Return the (x, y) coordinate for the center point of the cell that contains the specified text.  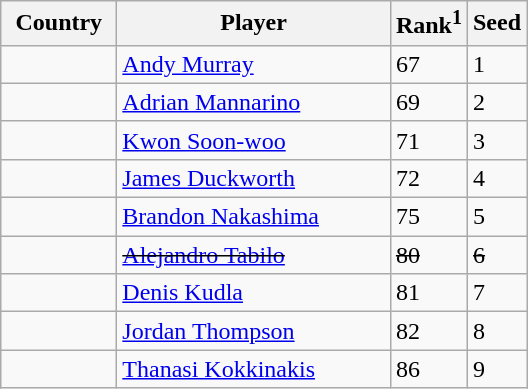
71 (428, 140)
9 (496, 369)
75 (428, 217)
Kwon Soon-woo (254, 140)
81 (428, 293)
67 (428, 64)
Country (59, 24)
2 (496, 102)
4 (496, 178)
Seed (496, 24)
8 (496, 331)
Adrian Mannarino (254, 102)
7 (496, 293)
5 (496, 217)
Denis Kudla (254, 293)
1 (496, 64)
82 (428, 331)
86 (428, 369)
Alejandro Tabilo (254, 255)
Thanasi Kokkinakis (254, 369)
3 (496, 140)
James Duckworth (254, 178)
6 (496, 255)
Jordan Thompson (254, 331)
80 (428, 255)
Brandon Nakashima (254, 217)
Player (254, 24)
Rank1 (428, 24)
Andy Murray (254, 64)
72 (428, 178)
69 (428, 102)
